Locate the cell with the specified text and output its [X, Y] center coordinate. 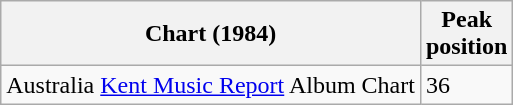
Peakposition [466, 34]
Chart (1984) [211, 34]
36 [466, 85]
Australia Kent Music Report Album Chart [211, 85]
